Return (X, Y) of the center of cell containing provided text 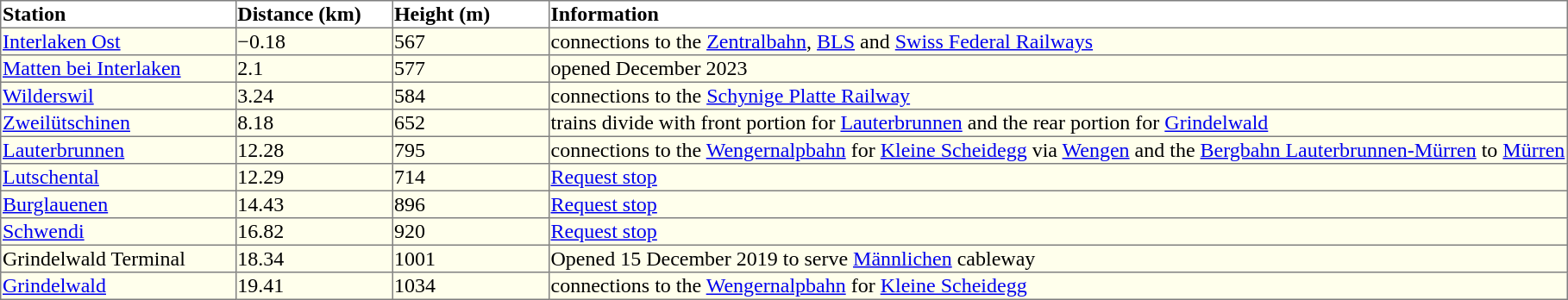
connections to the Wengernalpbahn for Kleine Scheidegg (1057, 286)
3.24 (314, 96)
Station (118, 15)
14.43 (314, 204)
567 (471, 41)
1034 (471, 286)
Schwendi (118, 232)
Burglauenen (118, 204)
Matten bei Interlaken (118, 69)
584 (471, 96)
12.29 (314, 178)
12.28 (314, 150)
18.34 (314, 259)
Grindelwald (118, 286)
Distance (km) (314, 15)
1001 (471, 259)
Interlaken Ost (118, 41)
2.1 (314, 69)
Information (1057, 15)
19.41 (314, 286)
connections to the Zentralbahn, BLS and Swiss Federal Railways (1057, 41)
connections to the Schynige Platte Railway (1057, 96)
connections to the Wengernalpbahn for Kleine Scheidegg via Wengen and the Bergbahn Lauterbrunnen-Mürren to Mürren (1057, 150)
Wilderswil (118, 96)
Opened 15 December 2019 to serve Männlichen cableway (1057, 259)
16.82 (314, 232)
714 (471, 178)
Grindelwald Terminal (118, 259)
652 (471, 123)
−0.18 (314, 41)
trains divide with front portion for Lauterbrunnen and the rear portion for Grindelwald (1057, 123)
opened December 2023 (1057, 69)
896 (471, 204)
577 (471, 69)
Lauterbrunnen (118, 150)
795 (471, 150)
Height (m) (471, 15)
920 (471, 232)
Lutschental (118, 178)
8.18 (314, 123)
Zweilütschinen (118, 123)
